Capture the cell that displays the provided text and extract its (x, y) central coordinate. 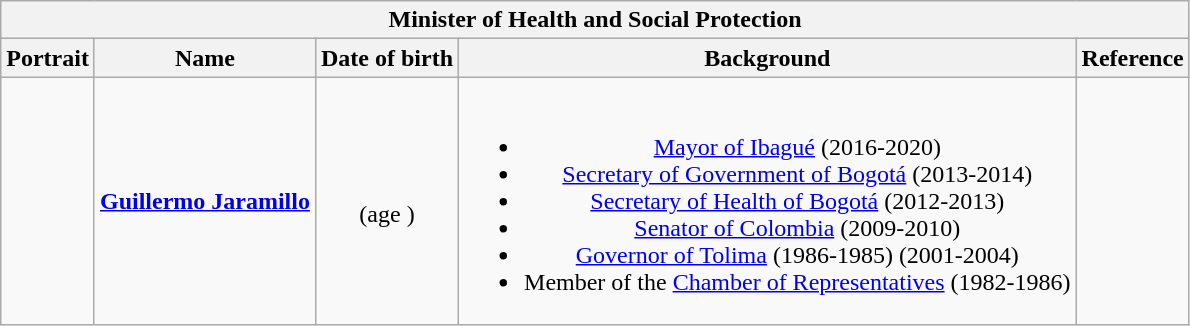
(age ) (386, 201)
Name (204, 58)
Minister of Health and Social Protection (596, 20)
Date of birth (386, 58)
Background (768, 58)
Reference (1132, 58)
Portrait (48, 58)
Guillermo Jaramillo (204, 201)
